Determine the (x, y) coordinate at the center of the cell enclosing the given text.  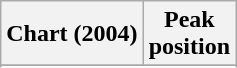
Peakposition (189, 34)
Chart (2004) (72, 34)
